Return [X, Y] of the center of cell containing provided text 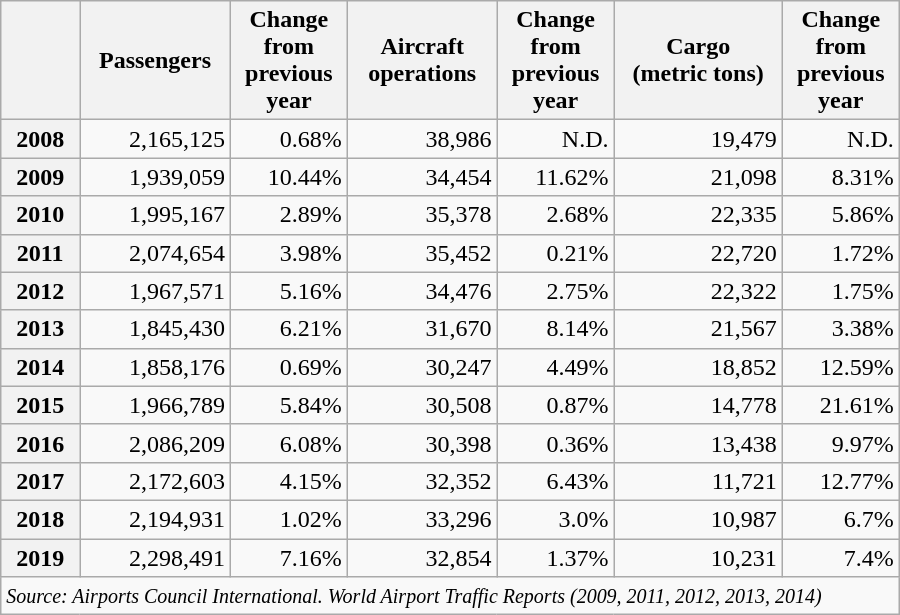
38,986 [422, 139]
4.49% [556, 367]
Passengers [156, 60]
3.98% [288, 253]
5.86% [840, 215]
31,670 [422, 329]
1,995,167 [156, 215]
1.37% [556, 557]
22,720 [698, 253]
2015 [40, 405]
2,165,125 [156, 139]
18,852 [698, 367]
1,967,571 [156, 291]
2,086,209 [156, 443]
22,322 [698, 291]
2012 [40, 291]
2.89% [288, 215]
1.72% [840, 253]
32,854 [422, 557]
30,398 [422, 443]
30,508 [422, 405]
21.61% [840, 405]
11.62% [556, 177]
2.68% [556, 215]
2008 [40, 139]
2016 [40, 443]
7.4% [840, 557]
1,939,059 [156, 177]
30,247 [422, 367]
1.02% [288, 519]
22,335 [698, 215]
2010 [40, 215]
14,778 [698, 405]
0.36% [556, 443]
2014 [40, 367]
10,231 [698, 557]
2.75% [556, 291]
12.77% [840, 481]
34,476 [422, 291]
3.0% [556, 519]
0.87% [556, 405]
13,438 [698, 443]
35,452 [422, 253]
Cargo(metric tons) [698, 60]
9.97% [840, 443]
33,296 [422, 519]
7.16% [288, 557]
32,352 [422, 481]
21,567 [698, 329]
Source: Airports Council International. World Airport Traffic Reports (2009, 2011, 2012, 2013, 2014) [450, 596]
1,966,789 [156, 405]
11,721 [698, 481]
Aircraft operations [422, 60]
10.44% [288, 177]
2017 [40, 481]
19,479 [698, 139]
6.21% [288, 329]
6.7% [840, 519]
5.16% [288, 291]
34,454 [422, 177]
8.31% [840, 177]
2,298,491 [156, 557]
2019 [40, 557]
0.69% [288, 367]
1,845,430 [156, 329]
2018 [40, 519]
3.38% [840, 329]
2,194,931 [156, 519]
6.08% [288, 443]
1.75% [840, 291]
2013 [40, 329]
4.15% [288, 481]
2,172,603 [156, 481]
6.43% [556, 481]
10,987 [698, 519]
0.21% [556, 253]
1,858,176 [156, 367]
0.68% [288, 139]
2009 [40, 177]
2011 [40, 253]
5.84% [288, 405]
21,098 [698, 177]
35,378 [422, 215]
2,074,654 [156, 253]
12.59% [840, 367]
8.14% [556, 329]
